Detect which cell encompasses the target text, then output its (X, Y) center coordinate. 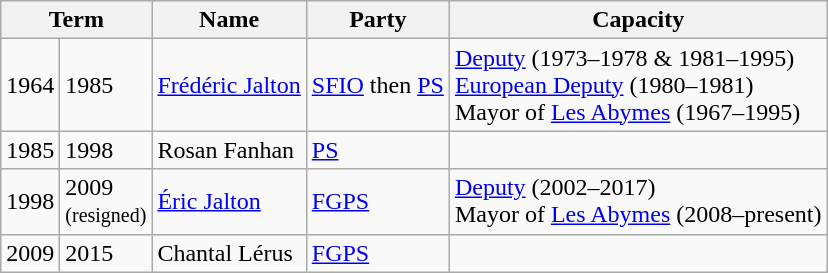
Party (378, 20)
Chantal Lérus (229, 253)
Term (76, 20)
2015 (106, 253)
2009 (30, 253)
1964 (30, 85)
Capacity (638, 20)
Éric Jalton (229, 202)
Deputy (1973–1978 & 1981–1995)European Deputy (1980–1981)Mayor of Les Abymes (1967–1995) (638, 85)
Frédéric Jalton (229, 85)
Rosan Fanhan (229, 150)
SFIO then PS (378, 85)
PS (378, 150)
Name (229, 20)
Deputy (2002–2017)Mayor of Les Abymes (2008–present) (638, 202)
2009(resigned) (106, 202)
